Search for the cell housing the specified text and yield its (x, y) center coordinate. 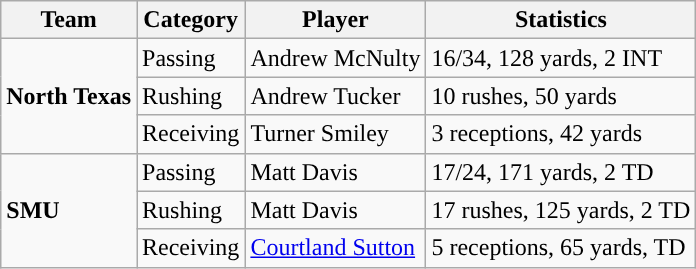
Team (69, 20)
17 rushes, 125 yards, 2 TD (561, 210)
Category (190, 20)
Andrew Tucker (336, 96)
SMU (69, 210)
Statistics (561, 20)
16/34, 128 yards, 2 INT (561, 58)
Courtland Sutton (336, 248)
10 rushes, 50 yards (561, 96)
Player (336, 20)
3 receptions, 42 yards (561, 134)
17/24, 171 yards, 2 TD (561, 172)
North Texas (69, 96)
Turner Smiley (336, 134)
5 receptions, 65 yards, TD (561, 248)
Andrew McNulty (336, 58)
